Extract the (x, y) coordinate from the center of the cell holding the provided text.  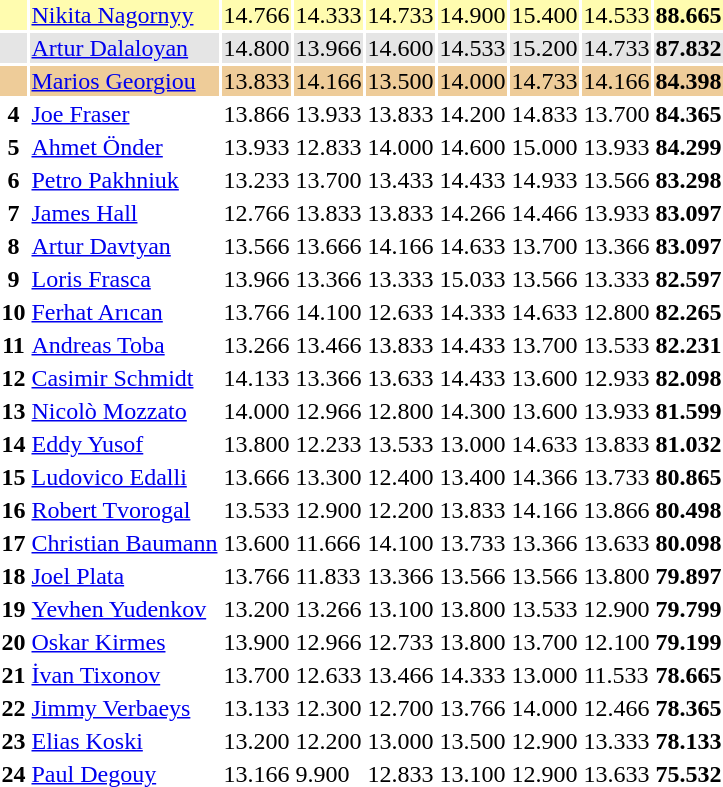
13.133 (256, 708)
79.799 (688, 609)
12.400 (400, 477)
15.400 (544, 15)
13.433 (400, 180)
14 (14, 444)
13.400 (472, 477)
12.833 (328, 147)
14.133 (256, 378)
14.466 (544, 213)
12.300 (328, 708)
Marios Georgiou (124, 81)
19 (14, 609)
79.897 (688, 576)
Ferhat Arıcan (124, 312)
16 (14, 510)
Artur Davtyan (124, 246)
22 (14, 708)
14.900 (472, 15)
15 (14, 477)
88.665 (688, 15)
12.233 (328, 444)
82.597 (688, 279)
14.300 (472, 411)
84.398 (688, 81)
Jimmy Verbaeys (124, 708)
Yevhen Yudenkov (124, 609)
82.265 (688, 312)
82.231 (688, 345)
81.032 (688, 444)
Ludovico Edalli (124, 477)
12 (14, 378)
11.666 (328, 543)
9 (14, 279)
12.700 (400, 708)
14.366 (544, 477)
20 (14, 642)
11.833 (328, 576)
13.233 (256, 180)
11 (14, 345)
78.665 (688, 675)
80.498 (688, 510)
4 (14, 114)
12.933 (616, 378)
Nicolò Mozzato (124, 411)
Casimir Schmidt (124, 378)
79.199 (688, 642)
12.766 (256, 213)
81.599 (688, 411)
Artur Dalaloyan (124, 48)
13.100 (400, 609)
12.733 (400, 642)
80.865 (688, 477)
6 (14, 180)
15.033 (472, 279)
14.933 (544, 180)
Nikita Nagornyy (124, 15)
84.365 (688, 114)
13.300 (328, 477)
87.832 (688, 48)
12.466 (616, 708)
5 (14, 147)
İvan Tixonov (124, 675)
82.098 (688, 378)
7 (14, 213)
15.200 (544, 48)
17 (14, 543)
23 (14, 741)
Andreas Toba (124, 345)
14.833 (544, 114)
Joel Plata (124, 576)
James Hall (124, 213)
Loris Frasca (124, 279)
Oskar Kirmes (124, 642)
80.098 (688, 543)
Petro Pakhniuk (124, 180)
8 (14, 246)
14.266 (472, 213)
83.298 (688, 180)
Christian Baumann (124, 543)
10 (14, 312)
Elias Koski (124, 741)
21 (14, 675)
78.365 (688, 708)
11.533 (616, 675)
18 (14, 576)
Ahmet Önder (124, 147)
12.100 (616, 642)
Robert Tvorogal (124, 510)
14.800 (256, 48)
13.900 (256, 642)
13 (14, 411)
78.133 (688, 741)
14.766 (256, 15)
Joe Fraser (124, 114)
84.299 (688, 147)
15.000 (544, 147)
14.200 (472, 114)
Eddy Yusof (124, 444)
